Provide the [X, Y] coordinate of the cell's center where the given text is located.  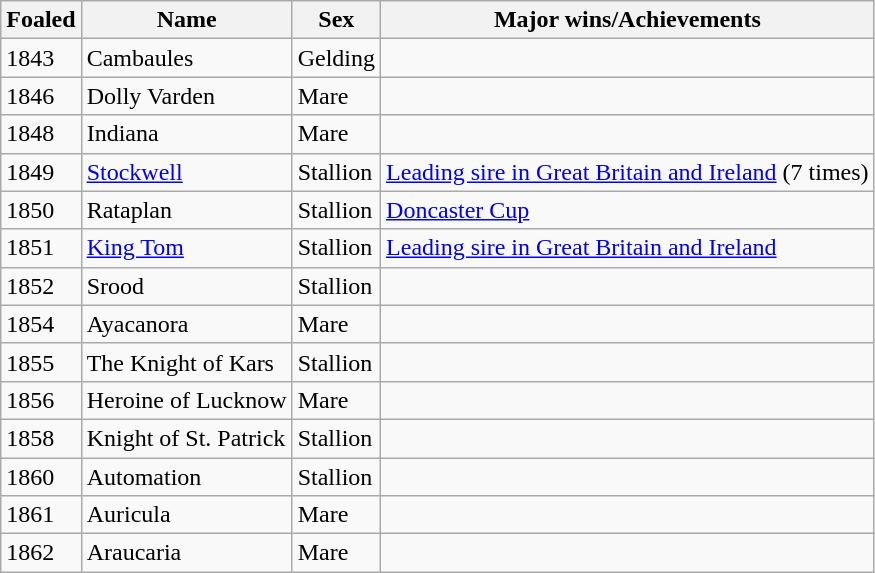
Dolly Varden [186, 96]
Stockwell [186, 172]
Heroine of Lucknow [186, 400]
1846 [41, 96]
Automation [186, 477]
Araucaria [186, 553]
1843 [41, 58]
1855 [41, 362]
1860 [41, 477]
Knight of St. Patrick [186, 438]
Indiana [186, 134]
Cambaules [186, 58]
1850 [41, 210]
1856 [41, 400]
Foaled [41, 20]
Major wins/Achievements [628, 20]
1849 [41, 172]
1854 [41, 324]
1851 [41, 248]
1848 [41, 134]
Rataplan [186, 210]
Ayacanora [186, 324]
Srood [186, 286]
1852 [41, 286]
King Tom [186, 248]
The Knight of Kars [186, 362]
Doncaster Cup [628, 210]
Sex [336, 20]
Gelding [336, 58]
1861 [41, 515]
1858 [41, 438]
Leading sire in Great Britain and Ireland [628, 248]
Name [186, 20]
1862 [41, 553]
Auricula [186, 515]
Leading sire in Great Britain and Ireland (7 times) [628, 172]
